Identify which cell holds the provided text, then report its [x, y] central coordinate. 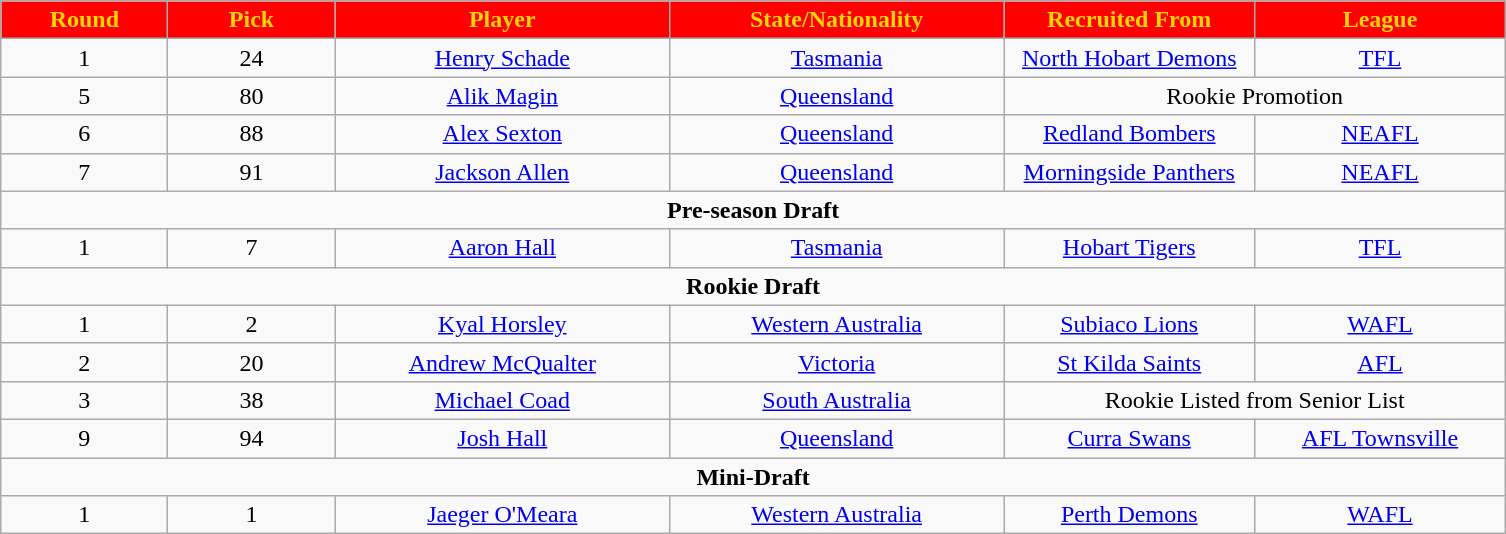
Perth Demons [1130, 515]
38 [252, 400]
88 [252, 134]
AFL Townsville [1380, 438]
6 [84, 134]
94 [252, 438]
Kyal Horsley [502, 324]
Aaron Hall [502, 248]
5 [84, 96]
24 [252, 58]
State/Nationality [836, 20]
Rookie Draft [754, 286]
Recruited From [1130, 20]
20 [252, 362]
St Kilda Saints [1130, 362]
Round [84, 20]
Josh Hall [502, 438]
Hobart Tigers [1130, 248]
Rookie Listed from Senior List [1255, 400]
Curra Swans [1130, 438]
Redland Bombers [1130, 134]
Rookie Promotion [1255, 96]
Alex Sexton [502, 134]
3 [84, 400]
North Hobart Demons [1130, 58]
Henry Schade [502, 58]
Mini-Draft [754, 477]
Subiaco Lions [1130, 324]
Alik Magin [502, 96]
Pre-season Draft [754, 210]
Jaeger O'Meara [502, 515]
Pick [252, 20]
Victoria [836, 362]
Andrew McQualter [502, 362]
Michael Coad [502, 400]
91 [252, 172]
80 [252, 96]
Morningside Panthers [1130, 172]
South Australia [836, 400]
9 [84, 438]
Jackson Allen [502, 172]
AFL [1380, 362]
League [1380, 20]
Player [502, 20]
